Find where the given text appears and provide that cell's center as (x, y) coordinate. 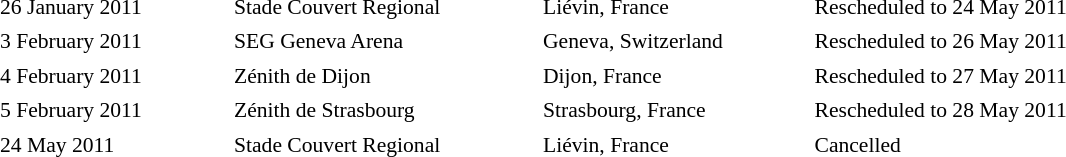
Zénith de Strasbourg (384, 110)
Zénith de Dijon (384, 76)
Dijon, France (674, 76)
Geneva, Switzerland (674, 42)
Strasbourg, France (674, 110)
SEG Geneva Arena (384, 42)
